For the text-containing cell, return its midpoint in (x, y) coordinate format. 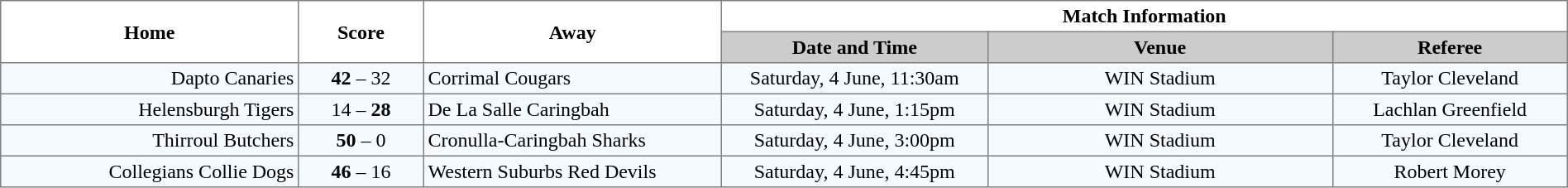
Corrimal Cougars (572, 79)
Saturday, 4 June, 3:00pm (854, 141)
Home (150, 31)
Helensburgh Tigers (150, 109)
Collegians Collie Dogs (150, 171)
Venue (1159, 47)
Thirroul Butchers (150, 141)
Score (361, 31)
14 – 28 (361, 109)
De La Salle Caringbah (572, 109)
Saturday, 4 June, 4:45pm (854, 171)
42 – 32 (361, 79)
Western Suburbs Red Devils (572, 171)
Match Information (1145, 17)
Dapto Canaries (150, 79)
Saturday, 4 June, 1:15pm (854, 109)
50 – 0 (361, 141)
Saturday, 4 June, 11:30am (854, 79)
46 – 16 (361, 171)
Date and Time (854, 47)
Away (572, 31)
Lachlan Greenfield (1450, 109)
Referee (1450, 47)
Cronulla-Caringbah Sharks (572, 141)
Robert Morey (1450, 171)
